Capture the cell that displays the provided text and extract its (x, y) central coordinate. 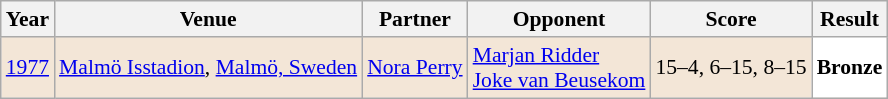
15–4, 6–15, 8–15 (730, 68)
Partner (414, 19)
Year (28, 19)
Score (730, 19)
Bronze (850, 68)
Nora Perry (414, 68)
Malmö Isstadion, Malmö, Sweden (208, 68)
1977 (28, 68)
Venue (208, 19)
Marjan Ridder Joke van Beusekom (560, 68)
Result (850, 19)
Opponent (560, 19)
